Detect which cell encompasses the target text, then output its (x, y) center coordinate. 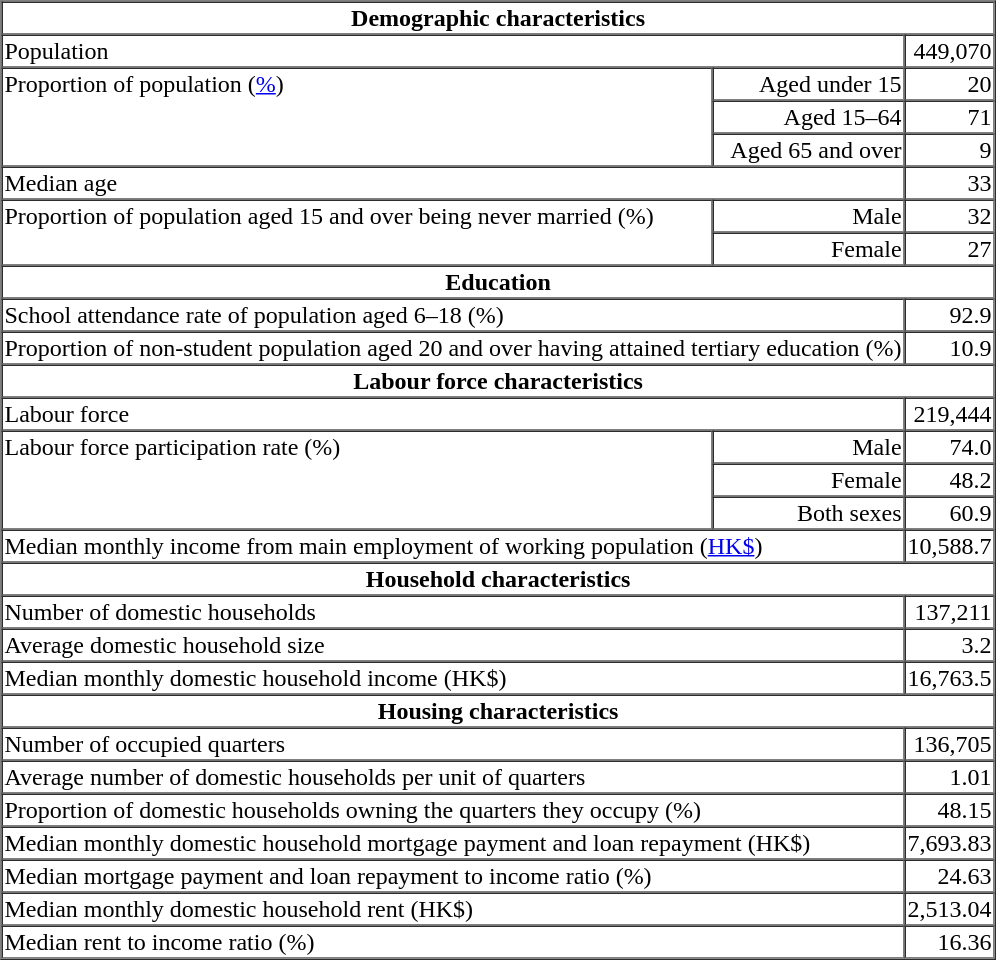
71 (950, 116)
Proportion of population aged 15 and over being never married (%) (358, 233)
Median rent to income ratio (%) (454, 942)
10,588.7 (950, 546)
9 (950, 150)
Aged 15–64 (808, 116)
10.9 (950, 348)
1.01 (950, 776)
48.2 (950, 480)
Median mortgage payment and loan repayment to income ratio (%) (454, 876)
449,070 (950, 50)
137,211 (950, 612)
27 (950, 248)
Both sexes (808, 512)
Median monthly domestic household mortgage payment and loan repayment (HK$) (454, 842)
Labour force (454, 414)
Housing characteristics (498, 710)
Median monthly income from main employment of working population (HK$) (454, 546)
20 (950, 84)
Labour force characteristics (498, 380)
3.2 (950, 644)
Aged 65 and over (808, 150)
24.63 (950, 876)
Demographic characteristics (498, 18)
219,444 (950, 414)
16.36 (950, 942)
7,693.83 (950, 842)
Labour force participation rate (%) (358, 480)
33 (950, 182)
32 (950, 216)
Average domestic household size (454, 644)
Median monthly domestic household rent (HK$) (454, 908)
Aged under 15 (808, 84)
60.9 (950, 512)
School attendance rate of population aged 6–18 (%) (454, 314)
Proportion of population (%) (358, 118)
Number of occupied quarters (454, 744)
Population (454, 50)
Number of domestic households (454, 612)
74.0 (950, 446)
Household characteristics (498, 578)
Proportion of non-student population aged 20 and over having attained tertiary education (%) (454, 348)
Median monthly domestic household income (HK$) (454, 678)
Proportion of domestic households owning the quarters they occupy (%) (454, 810)
92.9 (950, 314)
Education (498, 282)
136,705 (950, 744)
48.15 (950, 810)
Average number of domestic households per unit of quarters (454, 776)
16,763.5 (950, 678)
Median age (454, 182)
2,513.04 (950, 908)
